Locate the cell with the specified text and output its [X, Y] center coordinate. 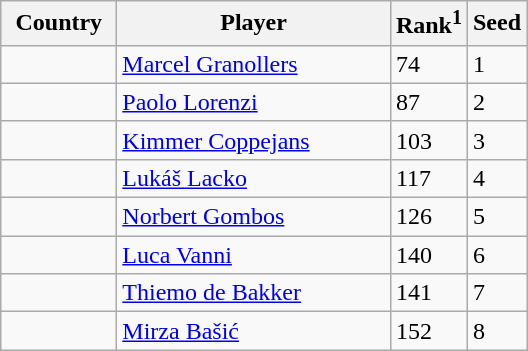
117 [428, 178]
141 [428, 293]
103 [428, 140]
Marcel Granollers [254, 64]
Player [254, 24]
Kimmer Coppejans [254, 140]
Luca Vanni [254, 255]
1 [496, 64]
Country [59, 24]
Paolo Lorenzi [254, 102]
4 [496, 178]
3 [496, 140]
126 [428, 217]
Mirza Bašić [254, 331]
74 [428, 64]
87 [428, 102]
Lukáš Lacko [254, 178]
Rank1 [428, 24]
140 [428, 255]
Norbert Gombos [254, 217]
152 [428, 331]
6 [496, 255]
Thiemo de Bakker [254, 293]
8 [496, 331]
7 [496, 293]
5 [496, 217]
Seed [496, 24]
2 [496, 102]
